Output the [X, Y] coordinate of the center of the cell containing the given text.  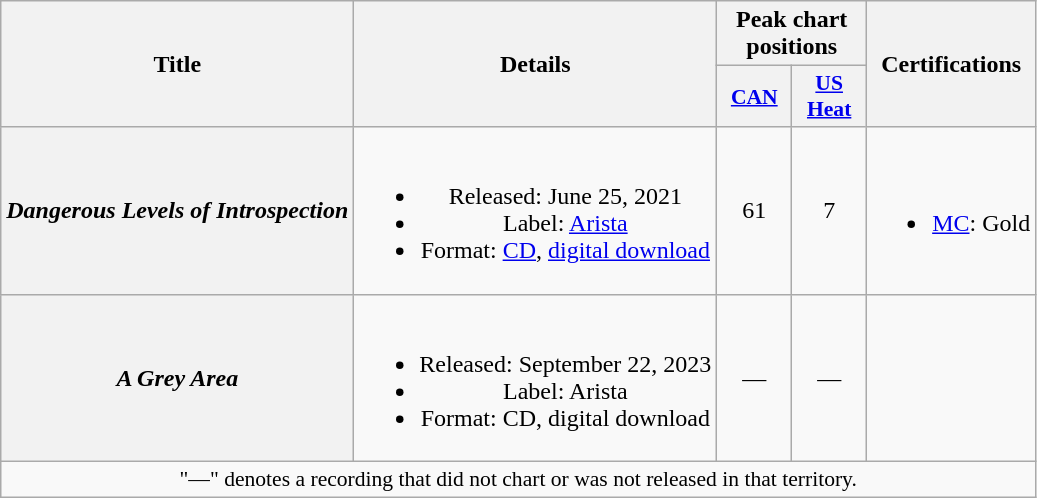
Released: June 25, 2021Label: AristaFormat: CD, digital download [536, 210]
Certifications [952, 64]
Peak chart positions [792, 34]
Released: September 22, 2023Label: AristaFormat: CD, digital download [536, 378]
Dangerous Levels of Introspection [178, 210]
7 [830, 210]
A Grey Area [178, 378]
"—" denotes a recording that did not chart or was not released in that territory. [518, 479]
MC: Gold [952, 210]
CAN [754, 96]
Details [536, 64]
Title [178, 64]
US Heat [830, 96]
61 [754, 210]
